Determine the [X, Y] coordinate at the center of the cell enclosing the given text.  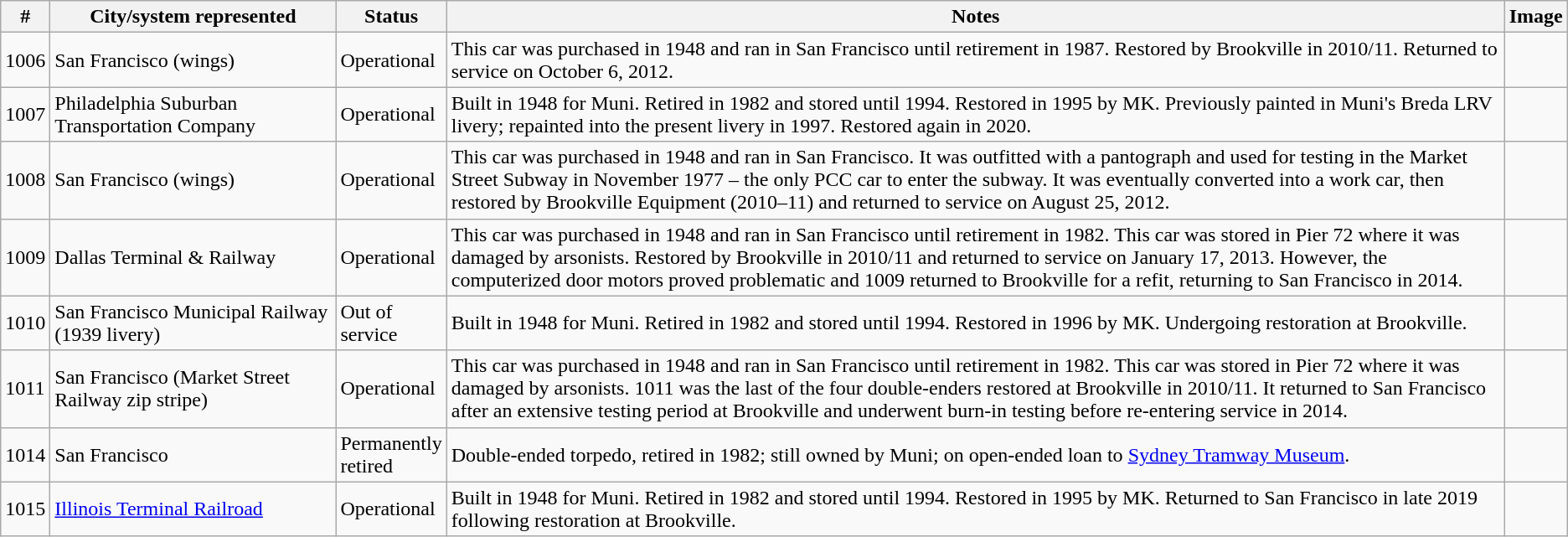
Image [1536, 17]
1007 [25, 114]
San Francisco (Market Street Railway zip stripe) [193, 389]
Built in 1948 for Muni. Retired in 1982 and stored until 1994. Restored in 1996 by MK. Undergoing restoration at Brookville. [975, 323]
Notes [975, 17]
Illinois Terminal Railroad [193, 509]
Out of service [391, 323]
1010 [25, 323]
Dallas Terminal & Railway [193, 257]
1008 [25, 180]
City/system represented [193, 17]
1006 [25, 60]
1011 [25, 389]
1014 [25, 454]
1015 [25, 509]
Philadelphia Suburban Transportation Company [193, 114]
Permanently retired [391, 454]
1009 [25, 257]
# [25, 17]
San Francisco Municipal Railway(1939 livery) [193, 323]
Status [391, 17]
Double-ended torpedo, retired in 1982; still owned by Muni; on open-ended loan to Sydney Tramway Museum. [975, 454]
San Francisco [193, 454]
